Detect which cell encompasses the target text, then output its [x, y] center coordinate. 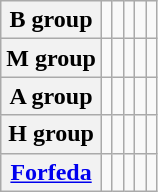
H group [52, 134]
M group [52, 58]
Forfeda [52, 172]
A group [52, 96]
B group [52, 20]
